Capture the cell that displays the provided text and extract its [x, y] central coordinate. 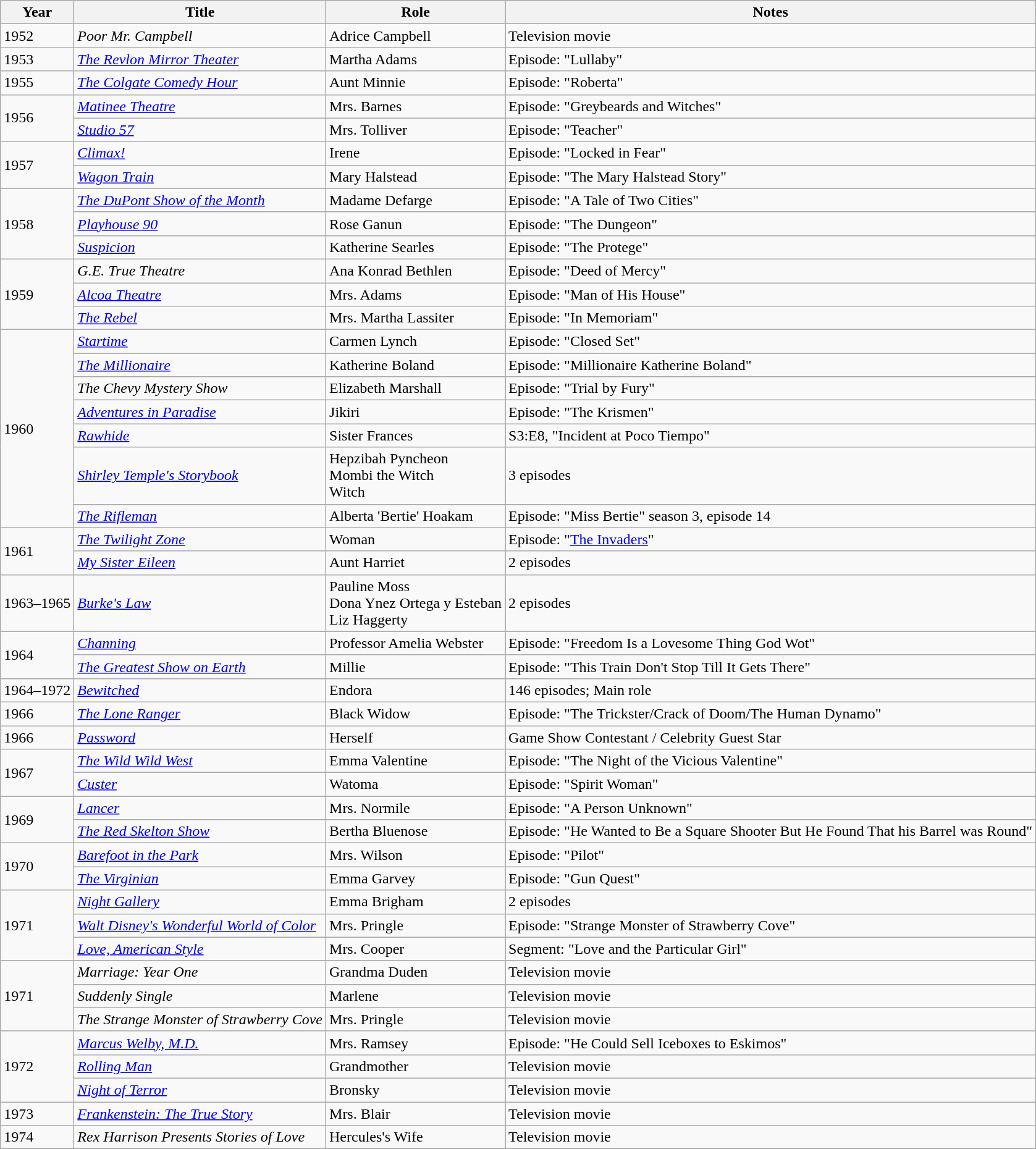
Watoma [416, 785]
The DuPont Show of the Month [200, 200]
Bertha Bluenose [416, 831]
Suddenly Single [200, 996]
Pauline MossDona Ynez Ortega y EstebanLiz Haggerty [416, 603]
Katherine Boland [416, 365]
Irene [416, 153]
Shirley Temple's Storybook [200, 476]
Poor Mr. Campbell [200, 36]
Episode: "He Wanted to Be a Square Shooter But He Found That his Barrel was Round" [771, 831]
Endora [416, 690]
Episode: "Trial by Fury" [771, 389]
Episode: "The Dungeon" [771, 224]
Episode: "Pilot" [771, 855]
Episode: "Freedom Is a Lovesome Thing God Wot" [771, 643]
Black Widow [416, 713]
The Revlon Mirror Theater [200, 59]
1960 [37, 429]
The Wild Wild West [200, 761]
Mrs. Barnes [416, 106]
G.E. True Theatre [200, 271]
3 episodes [771, 476]
Millie [416, 667]
Alberta 'Bertie' Hoakam [416, 516]
Wagon Train [200, 177]
Mrs. Ramsey [416, 1043]
Episode: "Locked in Fear" [771, 153]
Mrs. Cooper [416, 949]
1970 [37, 867]
Emma Valentine [416, 761]
Episode: "The Mary Halstead Story" [771, 177]
Adventures in Paradise [200, 412]
Mrs. Normile [416, 808]
Mrs. Wilson [416, 855]
Herself [416, 737]
Studio 57 [200, 130]
Episode: "Greybeards and Witches" [771, 106]
1952 [37, 36]
1955 [37, 83]
Episode: "The Krismen" [771, 412]
146 episodes; Main role [771, 690]
Startime [200, 342]
1953 [37, 59]
Bewitched [200, 690]
Adrice Campbell [416, 36]
Episode: "Roberta" [771, 83]
Elizabeth Marshall [416, 389]
Frankenstein: The True Story [200, 1114]
Marriage: Year One [200, 972]
Night of Terror [200, 1090]
Alcoa Theatre [200, 295]
Mrs. Martha Lassiter [416, 318]
Episode: "Millionaire Katherine Boland" [771, 365]
Grandmother [416, 1066]
Episode: "The Protege" [771, 247]
1973 [37, 1114]
Password [200, 737]
1964 [37, 655]
Episode: "Gun Quest" [771, 878]
Lancer [200, 808]
Katherine Searles [416, 247]
Segment: "Love and the Particular Girl" [771, 949]
Martha Adams [416, 59]
Aunt Minnie [416, 83]
Grandma Duden [416, 972]
1956 [37, 118]
Title [200, 12]
1974 [37, 1137]
The Colgate Comedy Hour [200, 83]
The Lone Ranger [200, 713]
Role [416, 12]
Episode: "Lullaby" [771, 59]
Game Show Contestant / Celebrity Guest Star [771, 737]
1972 [37, 1066]
The Red Skelton Show [200, 831]
1963–1965 [37, 603]
Episode: "Man of His House" [771, 295]
The Greatest Show on Earth [200, 667]
The Rifleman [200, 516]
The Millionaire [200, 365]
1959 [37, 294]
Emma Garvey [416, 878]
Mrs. Tolliver [416, 130]
Marlene [416, 996]
Climax! [200, 153]
Episode: "Spirit Woman" [771, 785]
Episode: "The Night of the Vicious Valentine" [771, 761]
The Rebel [200, 318]
The Twilight Zone [200, 539]
Notes [771, 12]
1958 [37, 224]
Episode: "Closed Set" [771, 342]
Aunt Harriet [416, 563]
Matinee Theatre [200, 106]
Hepzibah PyncheonMombi the WitchWitch [416, 476]
Mrs. Adams [416, 295]
The Virginian [200, 878]
Bronsky [416, 1090]
Episode: "Strange Monster of Strawberry Cove" [771, 925]
Mary Halstead [416, 177]
Sister Frances [416, 436]
Professor Amelia Webster [416, 643]
Rolling Man [200, 1066]
Episode: "The Trickster/Crack of Doom/The Human Dynamo" [771, 713]
1967 [37, 773]
S3:E8, "Incident at Poco Tiempo" [771, 436]
Year [37, 12]
Episode: "Miss Bertie" season 3, episode 14 [771, 516]
Suspicion [200, 247]
Channing [200, 643]
The Chevy Mystery Show [200, 389]
Woman [416, 539]
Episode: "Teacher" [771, 130]
Walt Disney's Wonderful World of Color [200, 925]
Hercules's Wife [416, 1137]
Jikiri [416, 412]
Burke's Law [200, 603]
Madame Defarge [416, 200]
Carmen Lynch [416, 342]
Rex Harrison Presents Stories of Love [200, 1137]
Night Gallery [200, 902]
Ana Konrad Bethlen [416, 271]
Rawhide [200, 436]
Episode: "In Memoriam" [771, 318]
1964–1972 [37, 690]
Episode: "A Person Unknown" [771, 808]
Rose Ganun [416, 224]
Episode: "The Invaders" [771, 539]
The Strange Monster of Strawberry Cove [200, 1019]
Marcus Welby, M.D. [200, 1043]
Emma Brigham [416, 902]
Episode: "Deed of Mercy" [771, 271]
1961 [37, 551]
Love, American Style [200, 949]
Episode: "This Train Don't Stop Till It Gets There" [771, 667]
1957 [37, 165]
Episode: "He Could Sell Iceboxes to Eskimos" [771, 1043]
Episode: "A Tale of Two Cities" [771, 200]
Custer [200, 785]
My Sister Eileen [200, 563]
Barefoot in the Park [200, 855]
Playhouse 90 [200, 224]
1969 [37, 820]
Mrs. Blair [416, 1114]
